Return the (x, y) coordinate for the center point of the cell that contains the specified text.  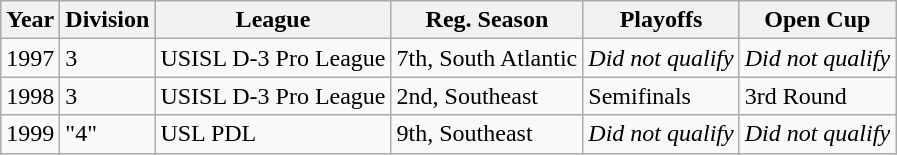
1997 (30, 58)
3rd Round (817, 96)
Reg. Season (487, 20)
7th, South Atlantic (487, 58)
1998 (30, 96)
Year (30, 20)
1999 (30, 134)
USL PDL (273, 134)
Division (108, 20)
Open Cup (817, 20)
Playoffs (661, 20)
League (273, 20)
9th, Southeast (487, 134)
"4" (108, 134)
Semifinals (661, 96)
2nd, Southeast (487, 96)
